Identify which cell holds the provided text, then report its [x, y] central coordinate. 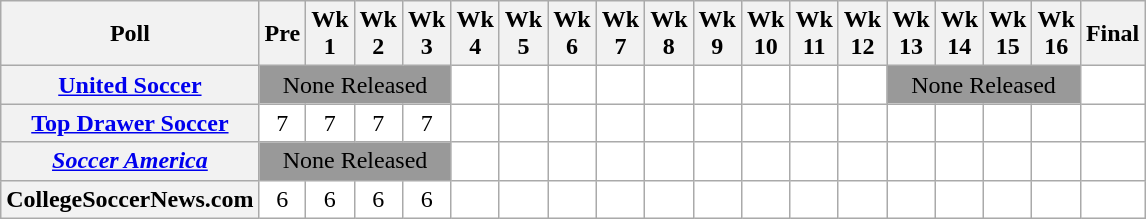
Wk1 [330, 34]
Wk7 [620, 34]
Final [1112, 34]
Wk13 [911, 34]
Wk4 [475, 34]
Soccer America [130, 161]
Wk3 [426, 34]
Wk8 [669, 34]
Wk5 [523, 34]
Wk9 [717, 34]
Wk10 [765, 34]
Pre [282, 34]
Wk2 [378, 34]
Poll [130, 34]
Wk6 [572, 34]
Wk15 [1008, 34]
United Soccer [130, 85]
Wk12 [862, 34]
Wk14 [959, 34]
Top Drawer Soccer [130, 123]
CollegeSoccerNews.com [130, 199]
Wk16 [1056, 34]
Wk11 [814, 34]
